Return [X, Y] of the center of cell containing provided text 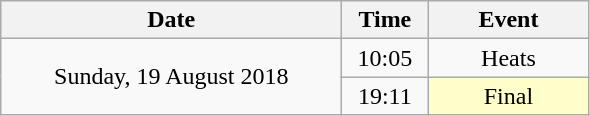
Heats [508, 58]
10:05 [385, 58]
Time [385, 20]
Date [172, 20]
Sunday, 19 August 2018 [172, 77]
Final [508, 96]
Event [508, 20]
19:11 [385, 96]
